Output the [X, Y] coordinate of the center of the cell containing the given text.  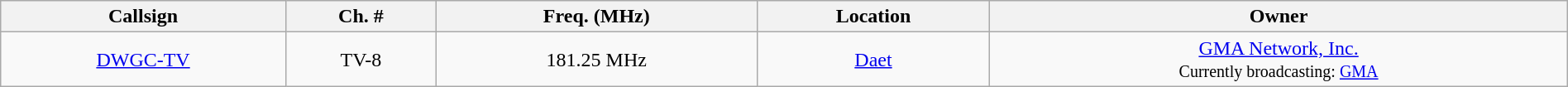
Ch. # [361, 17]
Owner [1279, 17]
DWGC-TV [144, 60]
181.25 MHz [596, 60]
Location [873, 17]
Daet [873, 60]
Callsign [144, 17]
Freq. (MHz) [596, 17]
GMA Network, Inc.Currently broadcasting: GMA [1279, 60]
TV-8 [361, 60]
